Output the [X, Y] coordinate of the center of the cell containing the given text.  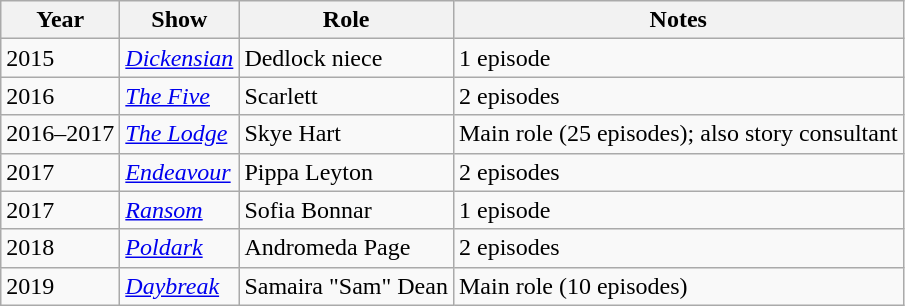
2016 [60, 96]
Notes [678, 20]
2019 [60, 286]
2015 [60, 58]
Main role (25 episodes); also story consultant [678, 134]
Ransom [180, 210]
2016–2017 [60, 134]
Endeavour [180, 172]
Poldark [180, 248]
Samaira "Sam" Dean [346, 286]
Sofia Bonnar [346, 210]
Dedlock niece [346, 58]
Role [346, 20]
Dickensian [180, 58]
Andromeda Page [346, 248]
Year [60, 20]
2018 [60, 248]
The Lodge [180, 134]
Scarlett [346, 96]
Skye Hart [346, 134]
The Five [180, 96]
Show [180, 20]
Pippa Leyton [346, 172]
Main role (10 episodes) [678, 286]
Daybreak [180, 286]
